Search for the cell housing the specified text and yield its (x, y) center coordinate. 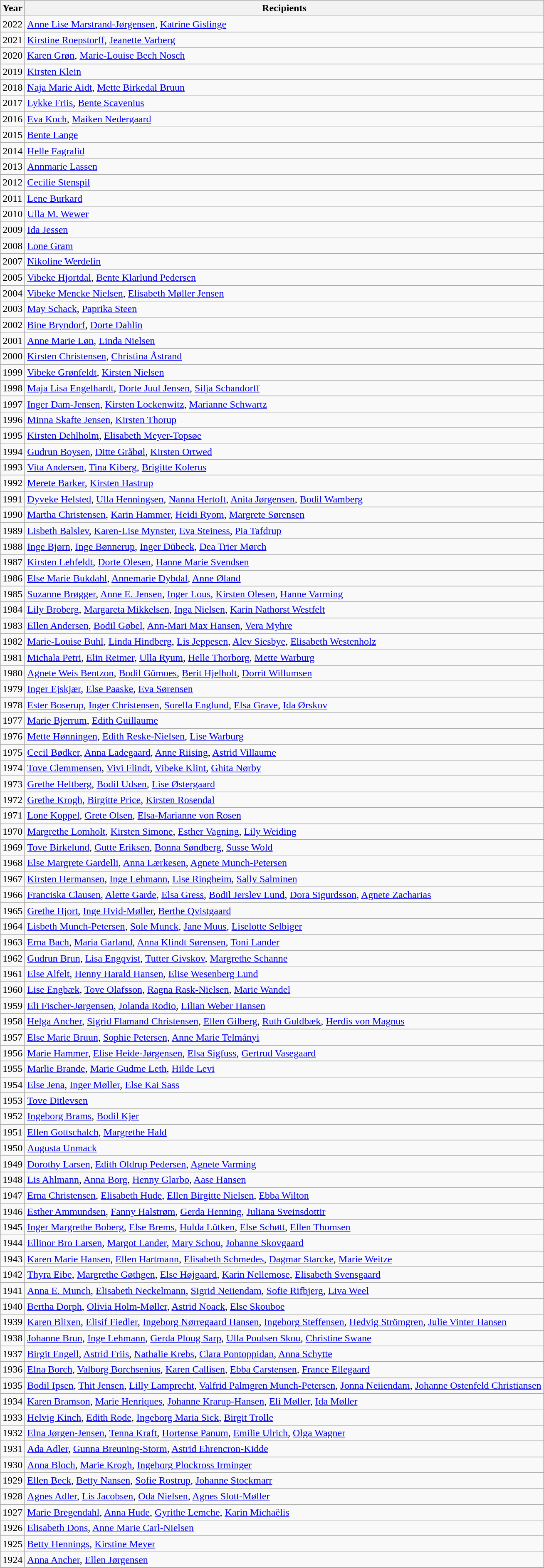
1945 (12, 1227)
1936 (12, 1370)
1977 (12, 721)
Marie Hammer, Elise Heide-Jørgensen, Elsa Sigfuss, Gertrud Vasegaard (284, 1053)
Elna Jørgen-Jensen, Tenna Kraft, Hortense Panum, Emilie Ulrich, Olga Wagner (284, 1433)
Ulla M. Wewer (284, 214)
Bine Bryndorf, Dorte Dahlin (284, 325)
Lily Broberg, Margareta Mikkelsen, Inga Nielsen, Karin Nathorst Westfelt (284, 610)
Dorothy Larsen, Edith Oldrup Pedersen, Agnete Varming (284, 1164)
1941 (12, 1291)
Lise Engbæk, Tove Olafsson, Ragna Rask-Nielsen, Marie Wandel (284, 990)
1928 (12, 1496)
Else Marie Bukdahl, Annemarie Dybdal, Anne Øland (284, 578)
1926 (12, 1528)
Year (12, 8)
2008 (12, 246)
Ellen Gottschalch, Margrethe Hald (284, 1132)
2005 (12, 277)
Agnes Adler, Lis Jacobsen, Oda Nielsen, Agnes Slott-Møller (284, 1496)
Vibeke Mencke Nielsen, Elisabeth Møller Jensen (284, 293)
Inger Ejskjær, Else Paaske, Eva Sørensen (284, 689)
Kirsten Christensen, Christina Åstrand (284, 356)
Vibeke Grønfeldt, Kirsten Nielsen (284, 372)
2000 (12, 356)
1946 (12, 1212)
1969 (12, 847)
1957 (12, 1037)
1938 (12, 1338)
Ellen Andersen, Bodil Gøbel, Ann-Mari Max Hansen, Vera Myhre (284, 626)
Lisbeth Munch-Petersen, Sole Munck, Jane Muus, Liselotte Selbiger (284, 926)
1944 (12, 1243)
1940 (12, 1306)
Gudrun Brun, Lisa Engqvist, Tutter Givskov, Margrethe Schanne (284, 958)
2001 (12, 341)
Agnete Weis Bentzon, Bodil Gümoes, Berit Hjelholt, Dorrit Willumsen (284, 673)
Anne Lise Marstrand-Jørgensen, Katrine Gislinge (284, 24)
1952 (12, 1116)
Lene Burkard (284, 198)
Eva Koch, Maiken Nedergaard (284, 119)
Ida Jessen (284, 230)
1997 (12, 404)
Lisbeth Balslev, Karen-Lise Mynster, Eva Steiness, Pia Tafdrup (284, 531)
1975 (12, 752)
1949 (12, 1164)
Ellen Beck, Betty Nansen, Sofie Rostrup, Johanne Stockmarr (284, 1481)
2016 (12, 119)
Else Alfelt, Henny Harald Hansen, Elise Wesenberg Lund (284, 974)
1953 (12, 1101)
Helvig Kinch, Edith Rode, Ingeborg Maria Sick, Birgit Trolle (284, 1417)
May Schack, Paprika Steen (284, 309)
Eli Fischer-Jørgensen, Jolanda Rodio, Lilian Weber Hansen (284, 1006)
1931 (12, 1449)
Ellinor Bro Larsen, Margot Lander, Mary Schou, Johanne Skovgaard (284, 1243)
1987 (12, 562)
1995 (12, 435)
Marie Bjerrum, Edith Guillaume (284, 721)
2021 (12, 40)
Minna Skafte Jensen, Kirsten Thorup (284, 420)
1954 (12, 1085)
Karen Bramson, Marie Henriques, Johanne Krarup-Hansen, Eli Møller, Ida Møller (284, 1401)
Anna Ancher, Ellen Jørgensen (284, 1560)
1970 (12, 831)
Cecilie Stenspil (284, 182)
Bente Lange (284, 135)
Else Jena, Inger Møller, Else Kai Sass (284, 1085)
1935 (12, 1385)
1973 (12, 784)
2012 (12, 182)
1996 (12, 420)
2010 (12, 214)
2011 (12, 198)
Recipients (284, 8)
1981 (12, 657)
1947 (12, 1195)
Johanne Brun, Inge Lehmann, Gerda Ploug Sarp, Ulla Poulsen Skou, Christine Swane (284, 1338)
1989 (12, 531)
Helle Fagralid (284, 151)
2018 (12, 87)
1976 (12, 737)
Lone Koppel, Grete Olsen, Elsa-Marianne von Rosen (284, 816)
1971 (12, 816)
1950 (12, 1148)
Martha Christensen, Karin Hammer, Heidi Ryom, Margrete Sørensen (284, 515)
Tove Birkelund, Gutte Eriksen, Bonna Søndberg, Susse Wold (284, 847)
1972 (12, 800)
1937 (12, 1354)
Anne Marie Løn, Linda Nielsen (284, 341)
Karen Blixen, Elisif Fiedler, Ingeborg Nørregaard Hansen, Ingeborg Steffensen, Hedvig Strömgren, Julie Vinter Hansen (284, 1322)
Lykke Friis, Bente Scavenius (284, 103)
Nikoline Werdelin (284, 262)
Tove Clemmensen, Vivi Flindt, Vibeke Klint, Ghita Nørby (284, 768)
1933 (12, 1417)
Augusta Unmack (284, 1148)
1998 (12, 388)
Tove Ditlevsen (284, 1101)
1955 (12, 1069)
Erna Christensen, Elisabeth Hude, Ellen Birgitte Nielsen, Ebba Wilton (284, 1195)
Ingeborg Brams, Bodil Kjer (284, 1116)
1985 (12, 594)
Vita Andersen, Tina Kiberg, Brigitte Kolerus (284, 467)
Annmarie Lassen (284, 166)
1999 (12, 372)
Anna E. Munch, Elisabeth Neckelmann, Sigrid Neiiendam, Sofie Rifbjerg, Liva Weel (284, 1291)
Inger Dam-Jensen, Kirsten Lockenwitz, Marianne Schwartz (284, 404)
Merete Barker, Kirsten Hastrup (284, 483)
2019 (12, 72)
1958 (12, 1021)
1934 (12, 1401)
1974 (12, 768)
1991 (12, 499)
1929 (12, 1481)
1988 (12, 547)
2007 (12, 262)
Bodil Ipsen, Thit Jensen, Lilly Lamprecht, Valfrid Palmgren Munch-Petersen, Jonna Neiiendam, Johanne Ostenfeld Christiansen (284, 1385)
Inger Margrethe Boberg, Else Brems, Hulda Lütken, Else Schøtt, Ellen Thomsen (284, 1227)
2014 (12, 151)
Michala Petri, Elin Reimer, Ulla Ryum, Helle Thorborg, Mette Warburg (284, 657)
Ester Boserup, Inger Christensen, Sorella Englund, Elsa Grave, Ida Ørskov (284, 705)
1967 (12, 879)
1930 (12, 1464)
Karen Marie Hansen, Ellen Hartmann, Elisabeth Schmedes, Dagmar Starcke, Marie Weitze (284, 1259)
1968 (12, 863)
Maja Lisa Engelhardt, Dorte Juul Jensen, Silja Schandorff (284, 388)
1948 (12, 1180)
1980 (12, 673)
Lis Ahlmann, Anna Borg, Henny Glarbo, Aase Hansen (284, 1180)
Marie Bregendahl, Anna Hude, Gyrithe Lemche, Karin Michaëlis (284, 1512)
Birgit Engell, Astrid Friis, Nathalie Krebs, Clara Pontoppidan, Anna Schytte (284, 1354)
Grethe Hjort, Inge Hvid-Møller, Berthe Qvistgaard (284, 910)
Thyra Eibe, Margrethe Gøthgen, Else Højgaard, Karin Nellemose, Elisabeth Svensgaard (284, 1275)
1993 (12, 467)
Dyveke Helsted, Ulla Henningsen, Nanna Hertoft, Anita Jørgensen, Bodil Wamberg (284, 499)
1956 (12, 1053)
Kirsten Klein (284, 72)
1942 (12, 1275)
Karen Grøn, Marie-Louise Bech Nosch (284, 56)
1983 (12, 626)
1994 (12, 451)
Betty Hennings, Kirstine Meyer (284, 1544)
Kirsten Hermansen, Inge Lehmann, Lise Ringheim, Sally Salminen (284, 879)
1982 (12, 641)
Kirsten Lehfeldt, Dorte Olesen, Hanne Marie Svendsen (284, 562)
2009 (12, 230)
Inge Bjørn, Inge Bønnerup, Inger Dübeck, Dea Trier Mørch (284, 547)
Naja Marie Aidt, Mette Birkedal Bruun (284, 87)
2002 (12, 325)
2013 (12, 166)
1984 (12, 610)
1964 (12, 926)
2022 (12, 24)
Esther Ammundsen, Fanny Halstrøm, Gerda Henning, Juliana Sveinsdottir (284, 1212)
Bertha Dorph, Olivia Holm-Møller, Astrid Noack, Else Skouboe (284, 1306)
1925 (12, 1544)
Marlie Brande, Marie Gudme Leth, Hilde Levi (284, 1069)
1990 (12, 515)
1960 (12, 990)
2020 (12, 56)
1961 (12, 974)
1932 (12, 1433)
Else Marie Bruun, Sophie Petersen, Anne Marie Telmányi (284, 1037)
1924 (12, 1560)
1939 (12, 1322)
2004 (12, 293)
Else Margrete Gardelli, Anna Lærkesen, Agnete Munch-Petersen (284, 863)
Elna Borch, Valborg Borchsenius, Karen Callisen, Ebba Carstensen, France Ellegaard (284, 1370)
Margrethe Lomholt, Kirsten Simone, Esther Vagning, Lily Weiding (284, 831)
Vibeke Hjortdal, Bente Klarlund Pedersen (284, 277)
Grethe Krogh, Birgitte Price, Kirsten Rosendal (284, 800)
Kirsten Dehlholm, Elisabeth Meyer-Topsøe (284, 435)
Grethe Heltberg, Bodil Udsen, Lise Østergaard (284, 784)
2015 (12, 135)
1962 (12, 958)
Mette Hønningen, Edith Reske-Nielsen, Lise Warburg (284, 737)
1992 (12, 483)
Erna Bach, Maria Garland, Anna Klindt Sørensen, Toni Lander (284, 942)
1943 (12, 1259)
Lone Gram (284, 246)
Kirstine Roepstorff, Jeanette Varberg (284, 40)
1959 (12, 1006)
1979 (12, 689)
Franciska Clausen, Alette Garde, Elsa Gress, Bodil Jerslev Lund, Dora Sigurdsson, Agnete Zacharias (284, 895)
Gudrun Boysen, Ditte Gråbøl, Kirsten Ortwed (284, 451)
1927 (12, 1512)
2003 (12, 309)
Elisabeth Dons, Anne Marie Carl-Nielsen (284, 1528)
Cecil Bødker, Anna Ladegaard, Anne Riising, Astrid Villaume (284, 752)
1965 (12, 910)
Anna Bloch, Marie Krogh, Ingeborg Plockross Irminger (284, 1464)
Ada Adler, Gunna Breuning-Storm, Astrid Ehrencron-Kidde (284, 1449)
Marie-Louise Buhl, Linda Hindberg, Lis Jeppesen, Alev Siesbye, Elisabeth Westenholz (284, 641)
1978 (12, 705)
1966 (12, 895)
Helga Ancher, Sigrid Flamand Christensen, Ellen Gilberg, Ruth Guldbæk, Herdis von Magnus (284, 1021)
1951 (12, 1132)
1986 (12, 578)
2017 (12, 103)
1963 (12, 942)
Suzanne Brøgger, Anne E. Jensen, Inger Lous, Kirsten Olesen, Hanne Varming (284, 594)
